Determine the [X, Y] coordinate at the center of the cell enclosing the given text.  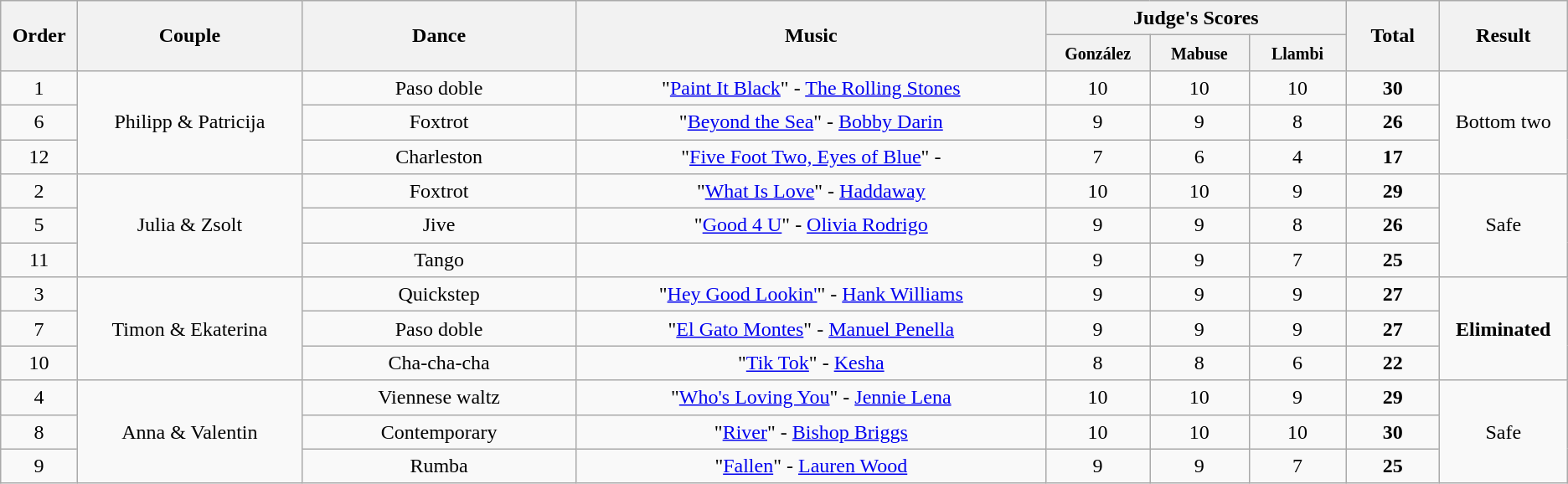
Total [1392, 36]
"Paint It Black" - The Rolling Stones [811, 87]
Anna & Valentin [189, 432]
11 [39, 260]
Charleston [439, 156]
Quickstep [439, 295]
Music [811, 36]
"El Gato Montes" - Manuel Penella [811, 328]
González [1098, 54]
5 [39, 226]
Llambi [1297, 54]
17 [1392, 156]
"Who's Loving You" - Jennie Lena [811, 397]
Bottom two [1503, 122]
"River" - Bishop Briggs [811, 432]
Cha-cha-cha [439, 363]
2 [39, 191]
"Beyond the Sea" - Bobby Darin [811, 122]
12 [39, 156]
Couple [189, 36]
3 [39, 295]
22 [1392, 363]
Order [39, 36]
"Fallen" - Lauren Wood [811, 466]
"Good 4 U" - Olivia Rodrigo [811, 226]
Viennese waltz [439, 397]
Judge's Scores [1196, 18]
"Five Foot Two, Eyes of Blue" - [811, 156]
Julia & Zsolt [189, 226]
Dance [439, 36]
"Tik Tok" - Kesha [811, 363]
Result [1503, 36]
Timon & Ekaterina [189, 328]
Jive [439, 226]
Contemporary [439, 432]
"What Is Love" - Haddaway [811, 191]
Mabuse [1199, 54]
Eliminated [1503, 328]
Tango [439, 260]
1 [39, 87]
Rumba [439, 466]
Philipp & Patricija [189, 122]
"Hey Good Lookin'" - Hank Williams [811, 295]
